Find where the given text appears and provide that cell's center as [x, y] coordinate. 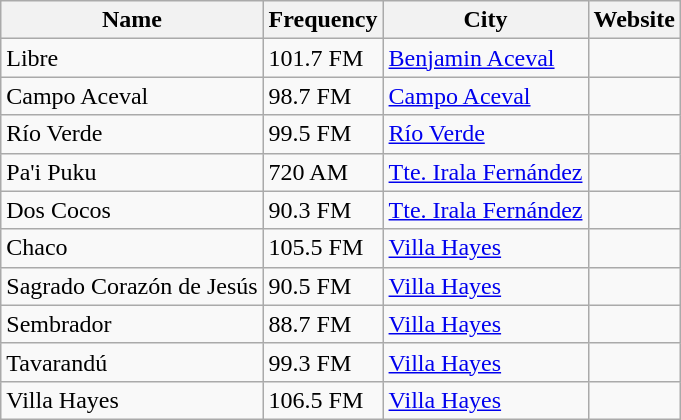
99.5 FM [323, 134]
Frequency [323, 20]
Pa'i Puku [132, 172]
720 AM [323, 172]
Libre [132, 58]
Benjamin Aceval [486, 58]
Sembrador [132, 324]
Dos Cocos [132, 210]
Sagrado Corazón de Jesús [132, 286]
99.3 FM [323, 362]
88.7 FM [323, 324]
98.7 FM [323, 96]
106.5 FM [323, 400]
Name [132, 20]
105.5 FM [323, 248]
Website [634, 20]
101.7 FM [323, 58]
City [486, 20]
Chaco [132, 248]
90.5 FM [323, 286]
90.3 FM [323, 210]
Tavarandú [132, 362]
